Return the [X, Y] coordinate for the center point of the cell that contains the specified text.  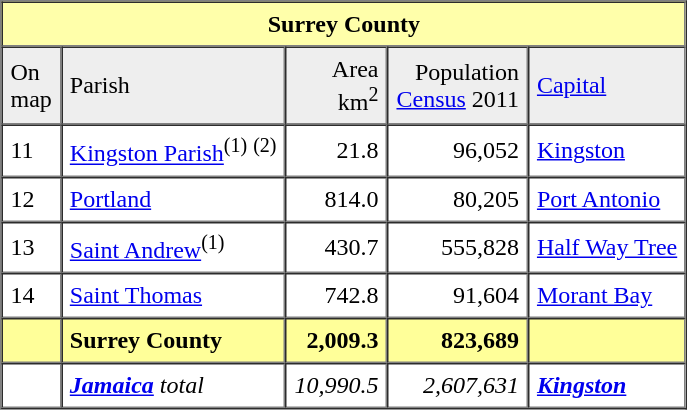
Morant Bay [607, 296]
12 [32, 198]
14 [32, 296]
13 [32, 246]
Parish [174, 85]
814.0 [336, 198]
80,205 [457, 198]
Port Antonio [607, 198]
Kingston Parish(1) (2) [174, 150]
2,607,631 [457, 386]
PopulationCensus 2011 [457, 85]
Jamaica total [174, 386]
430.7 [336, 246]
On map [32, 85]
2,009.3 [336, 340]
823,689 [457, 340]
21.8 [336, 150]
Saint Thomas [174, 296]
555,828 [457, 246]
11 [32, 150]
96,052 [457, 150]
742.8 [336, 296]
Capital [607, 85]
Saint Andrew(1) [174, 246]
10,990.5 [336, 386]
Areakm2 [336, 85]
91,604 [457, 296]
Half Way Tree [607, 246]
Portland [174, 198]
